Detect which cell encompasses the target text, then output its [X, Y] center coordinate. 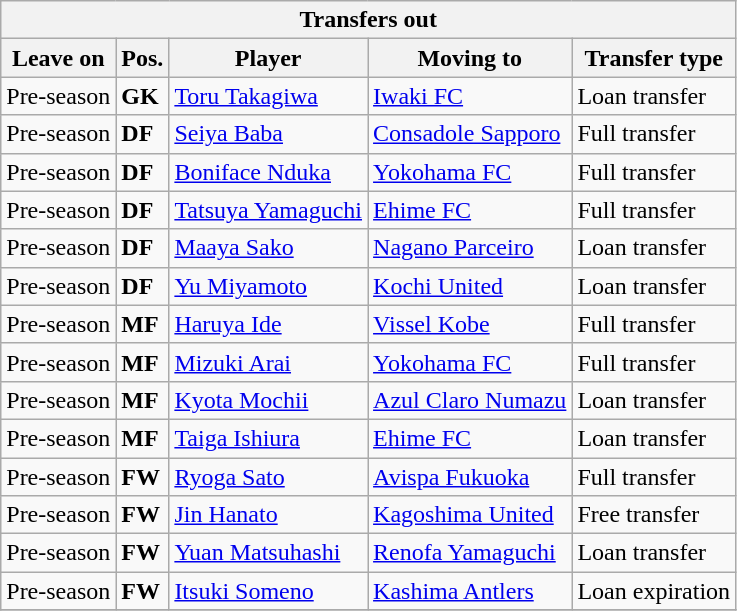
Ryoga Sato [268, 477]
Kochi United [470, 286]
Mizuki Arai [268, 362]
GK [142, 96]
Transfer type [654, 58]
Kagoshima United [470, 515]
Yu Miyamoto [268, 286]
Tatsuya Yamaguchi [268, 210]
Nagano Parceiro [470, 248]
Iwaki FC [470, 96]
Seiya Baba [268, 134]
Free transfer [654, 515]
Transfers out [368, 20]
Kyota Mochii [268, 400]
Itsuki Someno [268, 591]
Consadole Sapporo [470, 134]
Yuan Matsuhashi [268, 553]
Azul Claro Numazu [470, 400]
Toru Takagiwa [268, 96]
Loan expiration [654, 591]
Moving to [470, 58]
Avispa Fukuoka [470, 477]
Haruya Ide [268, 324]
Pos. [142, 58]
Maaya Sako [268, 248]
Kashima Antlers [470, 591]
Renofa Yamaguchi [470, 553]
Boniface Nduka [268, 172]
Player [268, 58]
Vissel Kobe [470, 324]
Taiga Ishiura [268, 438]
Jin Hanato [268, 515]
Leave on [58, 58]
